Identify which cell holds the provided text, then report its [X, Y] central coordinate. 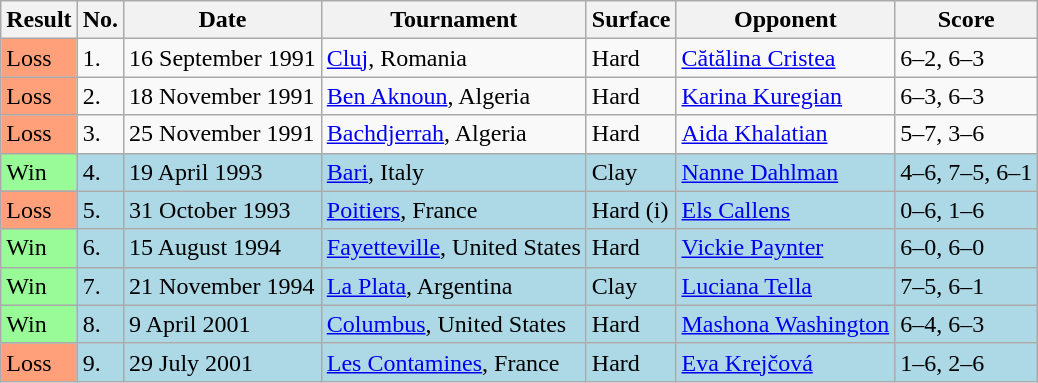
6. [100, 248]
Tournament [454, 20]
Result [39, 20]
6–2, 6–3 [966, 58]
Cluj, Romania [454, 58]
9. [100, 362]
Cătălina Cristea [786, 58]
Hard (i) [631, 210]
Aida Khalatian [786, 134]
6–4, 6–3 [966, 324]
21 November 1994 [223, 286]
Surface [631, 20]
5–7, 3–6 [966, 134]
15 August 1994 [223, 248]
Les Contamines, France [454, 362]
7–5, 6–1 [966, 286]
1. [100, 58]
Karina Kuregian [786, 96]
2. [100, 96]
18 November 1991 [223, 96]
Eva Krejčová [786, 362]
4–6, 7–5, 6–1 [966, 172]
8. [100, 324]
6–3, 6–3 [966, 96]
Bari, Italy [454, 172]
Fayetteville, United States [454, 248]
Bachdjerrah, Algeria [454, 134]
16 September 1991 [223, 58]
Opponent [786, 20]
Mashona Washington [786, 324]
Ben Aknoun, Algeria [454, 96]
Luciana Tella [786, 286]
Columbus, United States [454, 324]
Els Callens [786, 210]
19 April 1993 [223, 172]
25 November 1991 [223, 134]
31 October 1993 [223, 210]
Poitiers, France [454, 210]
No. [100, 20]
Score [966, 20]
9 April 2001 [223, 324]
La Plata, Argentina [454, 286]
1–6, 2–6 [966, 362]
6–0, 6–0 [966, 248]
Date [223, 20]
3. [100, 134]
4. [100, 172]
0–6, 1–6 [966, 210]
5. [100, 210]
7. [100, 286]
Vickie Paynter [786, 248]
29 July 2001 [223, 362]
Nanne Dahlman [786, 172]
